Detect which cell encompasses the target text, then output its [X, Y] center coordinate. 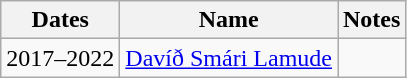
2017–2022 [60, 58]
Name [229, 20]
Davíð Smári Lamude [229, 58]
Notes [372, 20]
Dates [60, 20]
